Return (X, Y) of the center of cell containing provided text 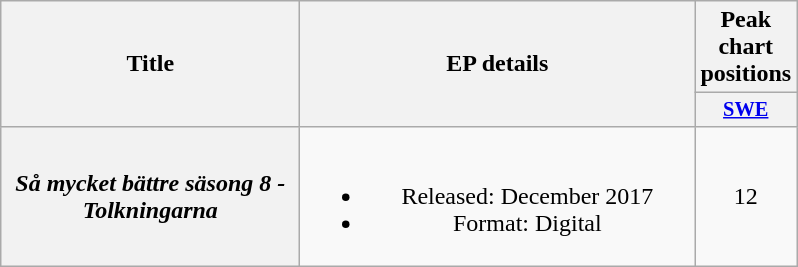
SWE (746, 110)
Så mycket bättre säsong 8 - Tolkningarna (150, 196)
12 (746, 196)
Peak chartpositions (746, 47)
Released: December 2017Format: Digital (498, 196)
EP details (498, 64)
Title (150, 64)
